For the text-containing cell, return its midpoint in (x, y) coordinate format. 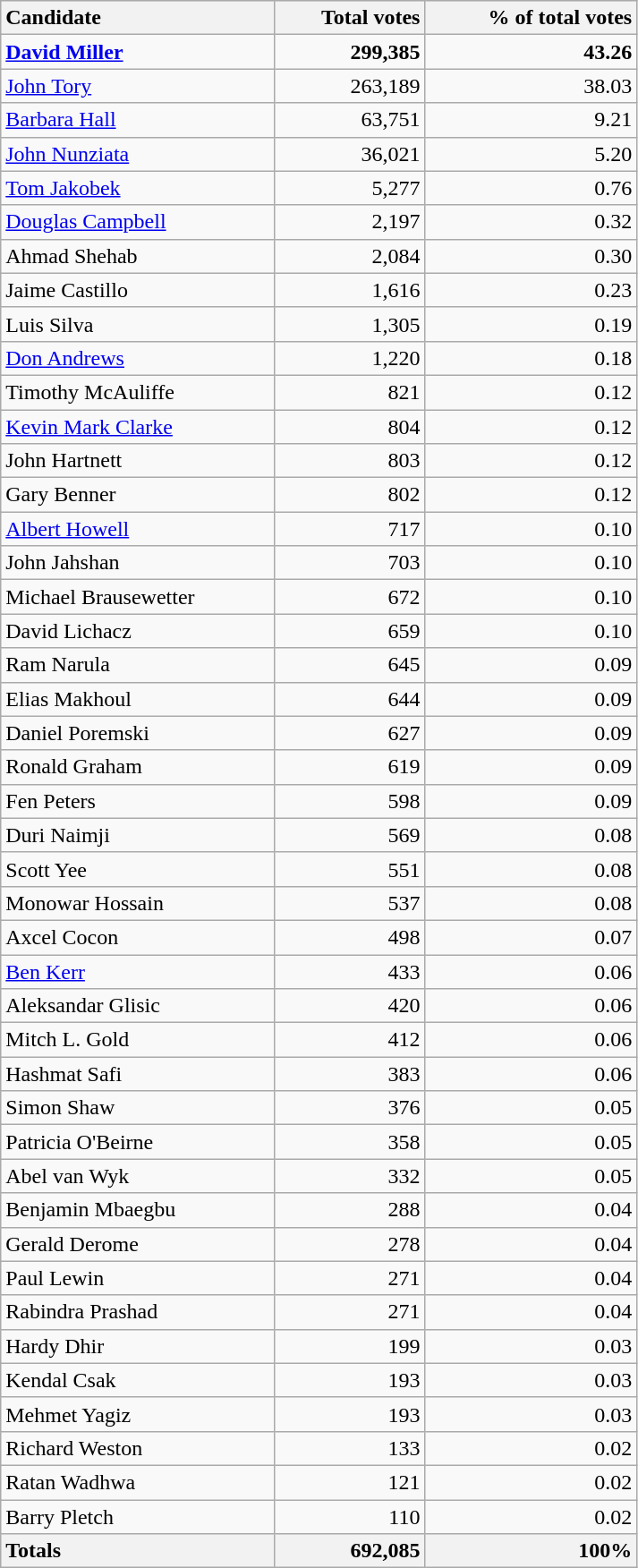
299,385 (350, 52)
38.03 (532, 86)
Hardy Dhir (138, 1346)
5,277 (350, 188)
John Hartnett (138, 461)
Mehmet Yagiz (138, 1414)
63,751 (350, 120)
9.21 (532, 120)
Tom Jakobek (138, 188)
703 (350, 563)
Ram Narula (138, 665)
5.20 (532, 154)
Benjamin Mbaegbu (138, 1210)
412 (350, 1040)
John Nunziata (138, 154)
803 (350, 461)
433 (350, 971)
Simon Shaw (138, 1108)
0.23 (532, 290)
Abel van Wyk (138, 1176)
1,220 (350, 358)
Monowar Hossain (138, 903)
598 (350, 801)
Totals (138, 1551)
Kendal Csak (138, 1380)
420 (350, 1006)
121 (350, 1482)
1,305 (350, 324)
110 (350, 1517)
133 (350, 1448)
Gerald Derome (138, 1244)
717 (350, 529)
Richard Weston (138, 1448)
Mitch L. Gold (138, 1040)
Fen Peters (138, 801)
Timothy McAuliffe (138, 392)
% of total votes (532, 18)
332 (350, 1176)
Jaime Castillo (138, 290)
Ronald Graham (138, 767)
358 (350, 1142)
43.26 (532, 52)
Hashmat Safi (138, 1074)
Patricia O'Beirne (138, 1142)
0.76 (532, 188)
0.18 (532, 358)
100% (532, 1551)
619 (350, 767)
804 (350, 427)
Barry Pletch (138, 1517)
Ratan Wadhwa (138, 1482)
Daniel Poremski (138, 733)
36,021 (350, 154)
Axcel Cocon (138, 937)
2,084 (350, 256)
199 (350, 1346)
821 (350, 392)
672 (350, 597)
David Miller (138, 52)
Barbara Hall (138, 120)
Aleksandar Glisic (138, 1006)
2,197 (350, 222)
278 (350, 1244)
Paul Lewin (138, 1278)
0.32 (532, 222)
537 (350, 903)
644 (350, 699)
Michael Brausewetter (138, 597)
Ben Kerr (138, 971)
569 (350, 835)
288 (350, 1210)
645 (350, 665)
Ahmad Shehab (138, 256)
Don Andrews (138, 358)
Luis Silva (138, 324)
659 (350, 631)
Elias Makhoul (138, 699)
David Lichacz (138, 631)
Scott Yee (138, 869)
Kevin Mark Clarke (138, 427)
692,085 (350, 1551)
Albert Howell (138, 529)
263,189 (350, 86)
498 (350, 937)
John Tory (138, 86)
627 (350, 733)
0.19 (532, 324)
Candidate (138, 18)
383 (350, 1074)
Douglas Campbell (138, 222)
Rabindra Prashad (138, 1312)
John Jahshan (138, 563)
Duri Naimji (138, 835)
551 (350, 869)
0.07 (532, 937)
0.30 (532, 256)
376 (350, 1108)
1,616 (350, 290)
Gary Benner (138, 495)
802 (350, 495)
Total votes (350, 18)
